From the cell containing the given text, extract its center point as [x, y] coordinate. 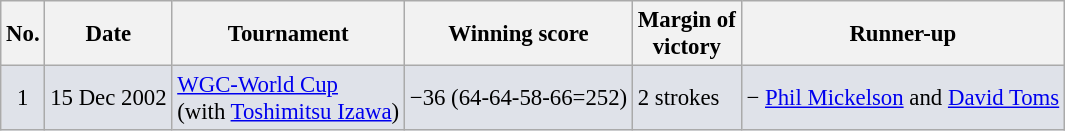
Runner-up [902, 34]
Winning score [518, 34]
Date [108, 34]
2 strokes [686, 98]
15 Dec 2002 [108, 98]
No. [23, 34]
Tournament [288, 34]
Margin ofvictory [686, 34]
1 [23, 98]
− Phil Mickelson and David Toms [902, 98]
WGC-World Cup(with Toshimitsu Izawa) [288, 98]
−36 (64-64-58-66=252) [518, 98]
